Return the [x, y] coordinate for the center point of the cell that contains the specified text.  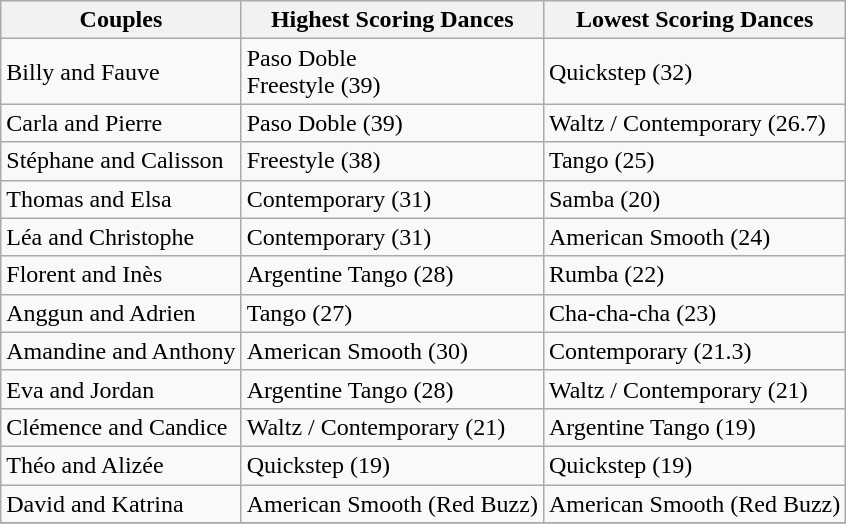
Lowest Scoring Dances [694, 20]
Quickstep (32) [694, 72]
Samba (20) [694, 199]
Florent and Inès [121, 275]
Paso Doble (39) [392, 123]
Théo and Alizée [121, 465]
Anggun and Adrien [121, 313]
Cha-cha-cha (23) [694, 313]
Couples [121, 20]
David and Katrina [121, 503]
Highest Scoring Dances [392, 20]
Contemporary (21.3) [694, 351]
Tango (25) [694, 161]
Paso DobleFreestyle (39) [392, 72]
American Smooth (30) [392, 351]
Waltz / Contemporary (26.7) [694, 123]
Stéphane and Calisson [121, 161]
Eva and Jordan [121, 389]
Léa and Christophe [121, 237]
Thomas and Elsa [121, 199]
Freestyle (38) [392, 161]
Rumba (22) [694, 275]
Carla and Pierre [121, 123]
Argentine Tango (19) [694, 427]
American Smooth (24) [694, 237]
Clémence and Candice [121, 427]
Tango (27) [392, 313]
Amandine and Anthony [121, 351]
Billy and Fauve [121, 72]
